Search for the cell housing the specified text and yield its (X, Y) center coordinate. 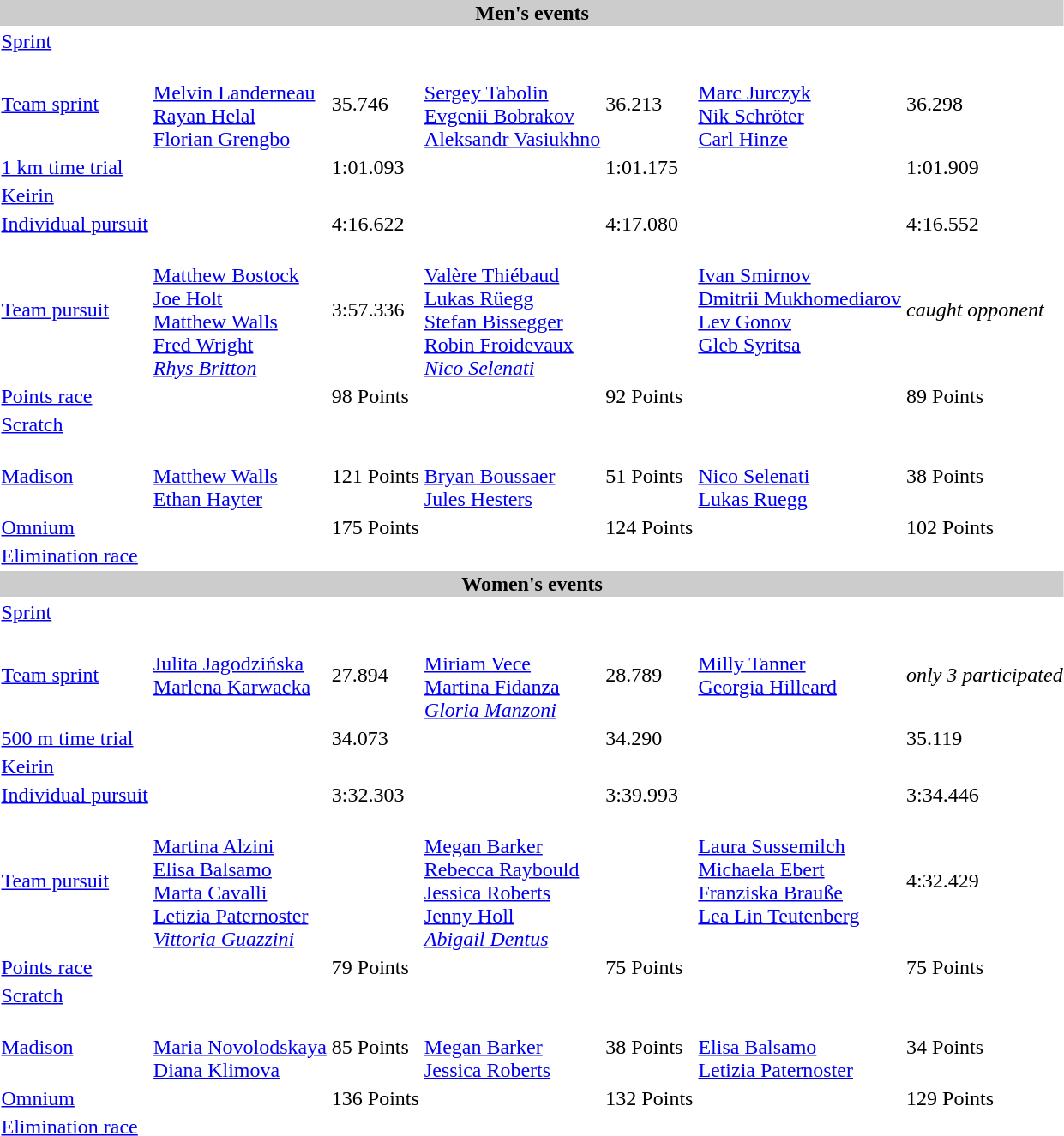
38 Points (650, 1047)
Miriam VeceMartina FidanzaGloria Manzoni (513, 676)
3:57.336 (376, 310)
175 Points (376, 527)
Laura SussemilchMichaela EbertFranziska BraußeLea Lin Teutenberg (800, 881)
Matthew WallsEthan Hayter (240, 476)
3:39.993 (650, 795)
Nico SelenatiLukas Ruegg (800, 476)
3:32.303 (376, 795)
Valère ThiébaudLukas RüeggStefan BisseggerRobin FroidevauxNico Selenati (513, 310)
Sergey TabolinEvgenii BobrakovAleksandr Vasiukhno (513, 105)
Women's events (532, 584)
Martina AlziniElisa BalsamoMarta CavalliLetizia PaternosterVittoria Guazzini (286, 881)
92 Points (650, 396)
500 m time trial (75, 738)
98 Points (376, 396)
Melvin LanderneauRayan HelalFlorian Grengbo (240, 105)
132 Points (650, 1098)
28.789 (650, 676)
1:01.093 (376, 167)
34.290 (650, 738)
34.073 (376, 738)
1 km time trial (75, 167)
79 Points (376, 967)
4:17.080 (650, 224)
75 Points (650, 967)
121 Points (376, 476)
Ivan SmirnovDmitrii MukhomediarovLev GonovGleb Syritsa (800, 310)
Megan BarkerRebecca RaybouldJessica RobertsJenny HollAbigail Dentus (513, 881)
Milly TannerGeorgia Hilleard (800, 676)
Maria NovolodskayaDiana Klimova (240, 1047)
85 Points (376, 1047)
124 Points (650, 527)
Matthew BostockJoe HoltMatthew WallsFred WrightRhys Britton (240, 310)
Megan BarkerJessica Roberts (513, 1047)
Men's events (532, 13)
4:16.622 (376, 224)
Elisa BalsamoLetizia Paternoster (800, 1047)
1:01.175 (650, 167)
Julita JagodzińskaMarlena Karwacka (240, 676)
51 Points (650, 476)
36.213 (650, 105)
27.894 (376, 676)
136 Points (376, 1098)
Bryan BoussaerJules Hesters (513, 476)
35.746 (376, 105)
Marc JurczykNik SchröterCarl Hinze (800, 105)
Elimination race (75, 556)
